Search for the cell housing the specified text and yield its (X, Y) center coordinate. 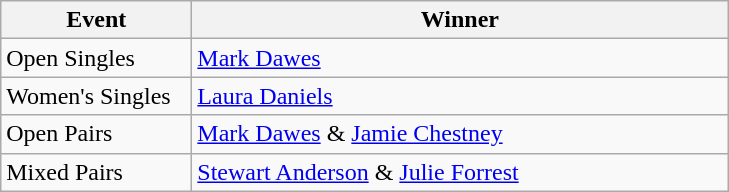
Women's Singles (96, 96)
Winner (460, 20)
Laura Daniels (460, 96)
Mixed Pairs (96, 172)
Event (96, 20)
Mark Dawes & Jamie Chestney (460, 134)
Open Pairs (96, 134)
Stewart Anderson & Julie Forrest (460, 172)
Open Singles (96, 58)
Mark Dawes (460, 58)
